Extract the [x, y] coordinate from the center of the cell holding the provided text.  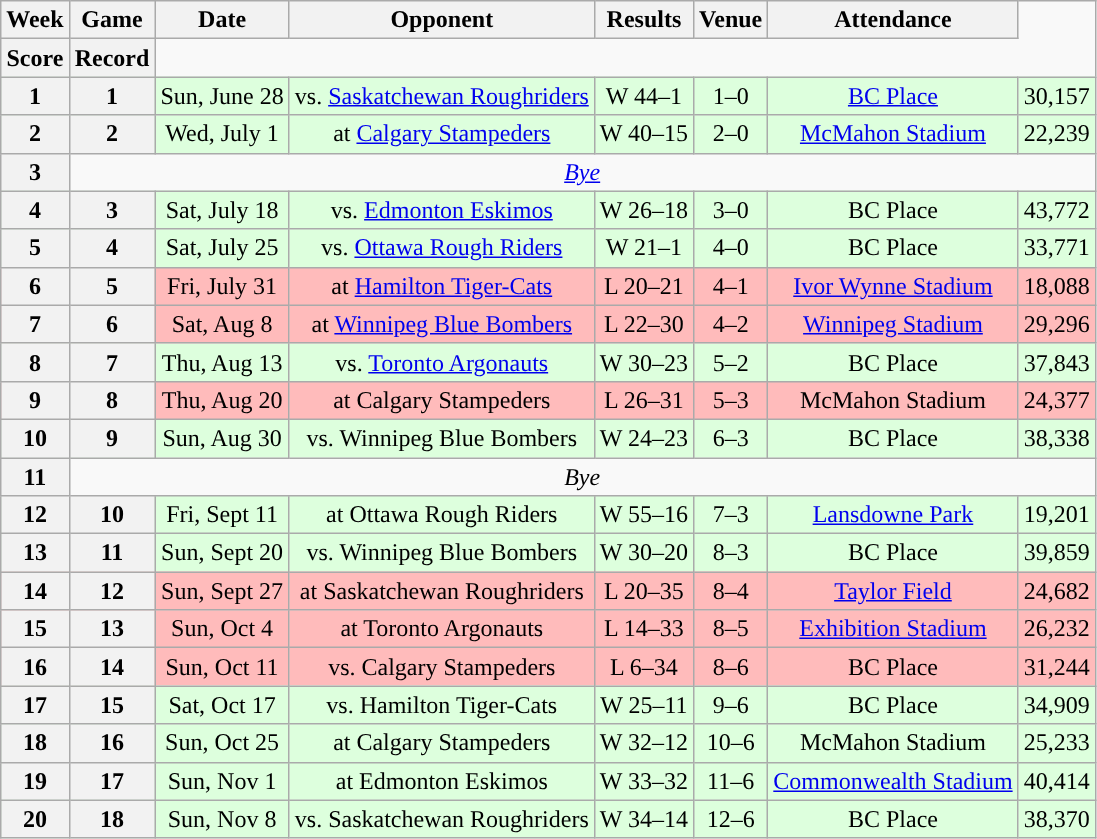
4–1 [731, 286]
20 [35, 819]
Taylor Field [893, 591]
8–5 [731, 629]
Week [35, 20]
Thu, Aug 20 [222, 400]
Score [35, 58]
at Ottawa Rough Riders [442, 515]
Sun, Oct 4 [222, 629]
Sun, Oct 25 [222, 743]
vs. Toronto Argonauts [442, 362]
11–6 [731, 781]
31,244 [1056, 667]
vs. Ottawa Rough Riders [442, 248]
Results [644, 20]
L 20–35 [644, 591]
33,771 [1056, 248]
W 30–23 [644, 362]
Date [222, 20]
Winnipeg Stadium [893, 324]
Exhibition Stadium [893, 629]
Wed, July 1 [222, 134]
8–3 [731, 553]
5–3 [731, 400]
Sun, Aug 30 [222, 438]
Sun, June 28 [222, 96]
19 [35, 781]
1–0 [731, 96]
7–3 [731, 515]
8–4 [731, 591]
38,338 [1056, 438]
W 44–1 [644, 96]
24,682 [1056, 591]
3–0 [731, 210]
26,232 [1056, 629]
Sat, July 18 [222, 210]
at Hamilton Tiger-Cats [442, 286]
Fri, Sept 11 [222, 515]
9–6 [731, 705]
Sun, Nov 1 [222, 781]
4–0 [731, 248]
W 26–18 [644, 210]
at Edmonton Eskimos [442, 781]
W 30–20 [644, 553]
25,233 [1056, 743]
38,370 [1056, 819]
5–2 [731, 362]
30,157 [1056, 96]
4–2 [731, 324]
34,909 [1056, 705]
Game [112, 20]
vs. Edmonton Eskimos [442, 210]
L 22–30 [644, 324]
Opponent [442, 20]
W 24–23 [644, 438]
22,239 [1056, 134]
10–6 [731, 743]
W 40–15 [644, 134]
Venue [731, 20]
19,201 [1056, 515]
W 33–32 [644, 781]
vs. Hamilton Tiger-Cats [442, 705]
Attendance [893, 20]
40,414 [1056, 781]
Commonwealth Stadium [893, 781]
W 25–11 [644, 705]
W 34–14 [644, 819]
Record [112, 58]
Sat, Aug 8 [222, 324]
29,296 [1056, 324]
W 21–1 [644, 248]
2–0 [731, 134]
24,377 [1056, 400]
6–3 [731, 438]
39,859 [1056, 553]
12–6 [731, 819]
37,843 [1056, 362]
W 32–12 [644, 743]
at Winnipeg Blue Bombers [442, 324]
at Saskatchewan Roughriders [442, 591]
18,088 [1056, 286]
at Toronto Argonauts [442, 629]
Fri, July 31 [222, 286]
L 6–34 [644, 667]
Thu, Aug 13 [222, 362]
Lansdowne Park [893, 515]
Sat, July 25 [222, 248]
L 26–31 [644, 400]
L 14–33 [644, 629]
43,772 [1056, 210]
L 20–21 [644, 286]
8–6 [731, 667]
Sun, Oct 11 [222, 667]
vs. Calgary Stampeders [442, 667]
Sat, Oct 17 [222, 705]
Sun, Sept 27 [222, 591]
Sun, Nov 8 [222, 819]
Sun, Sept 20 [222, 553]
Ivor Wynne Stadium [893, 286]
W 55–16 [644, 515]
